Output the [x, y] coordinate of the center of the cell containing the given text.  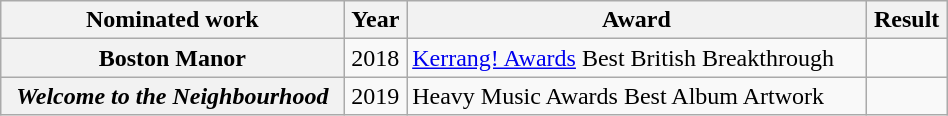
Nominated work [172, 20]
2018 [376, 58]
Heavy Music Awards Best Album Artwork [636, 96]
Result [906, 20]
Year [376, 20]
Award [636, 20]
Kerrang! Awards Best British Breakthrough [636, 58]
Welcome to the Neighbourhood [172, 96]
Boston Manor [172, 58]
2019 [376, 96]
